Output the [x, y] coordinate of the center of the cell containing the given text.  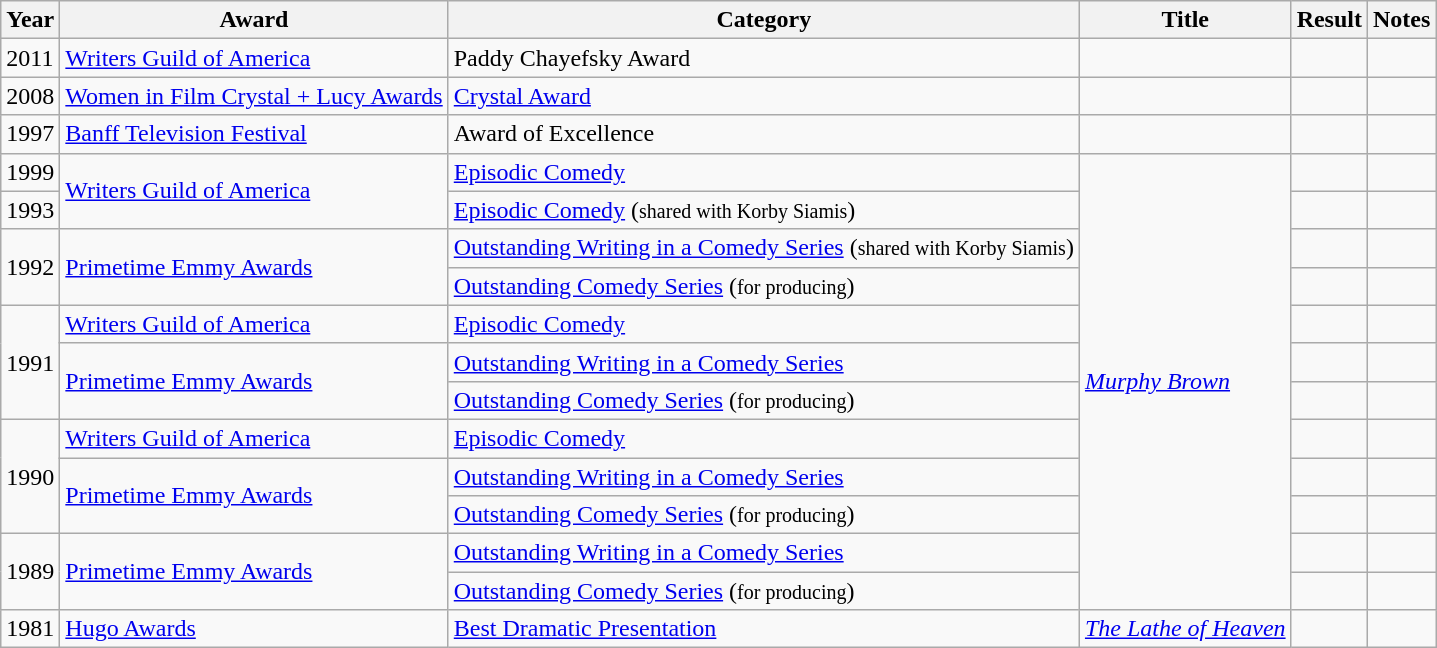
Category [764, 20]
Hugo Awards [254, 629]
2008 [30, 96]
1992 [30, 267]
Best Dramatic Presentation [764, 629]
1990 [30, 476]
Paddy Chayefsky Award [764, 58]
1991 [30, 362]
1981 [30, 629]
1999 [30, 172]
2011 [30, 58]
Women in Film Crystal + Lucy Awards [254, 96]
Episodic Comedy (shared with Korby Siamis) [764, 210]
1989 [30, 572]
Crystal Award [764, 96]
Award of Excellence [764, 134]
Banff Television Festival [254, 134]
Year [30, 20]
1997 [30, 134]
The Lathe of Heaven [1185, 629]
Outstanding Writing in a Comedy Series (shared with Korby Siamis) [764, 248]
1993 [30, 210]
Murphy Brown [1185, 382]
Notes [1402, 20]
Title [1185, 20]
Result [1329, 20]
Award [254, 20]
